Locate the cell with the specified text and output its [X, Y] center coordinate. 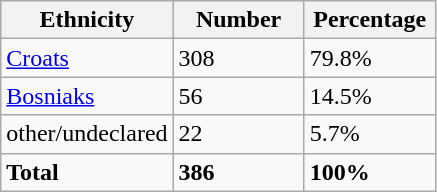
100% [370, 172]
Bosniaks [87, 96]
Number [238, 20]
79.8% [370, 58]
14.5% [370, 96]
56 [238, 96]
other/undeclared [87, 134]
5.7% [370, 134]
Ethnicity [87, 20]
Croats [87, 58]
Total [87, 172]
Percentage [370, 20]
308 [238, 58]
22 [238, 134]
386 [238, 172]
